Capture the cell that displays the provided text and extract its [X, Y] central coordinate. 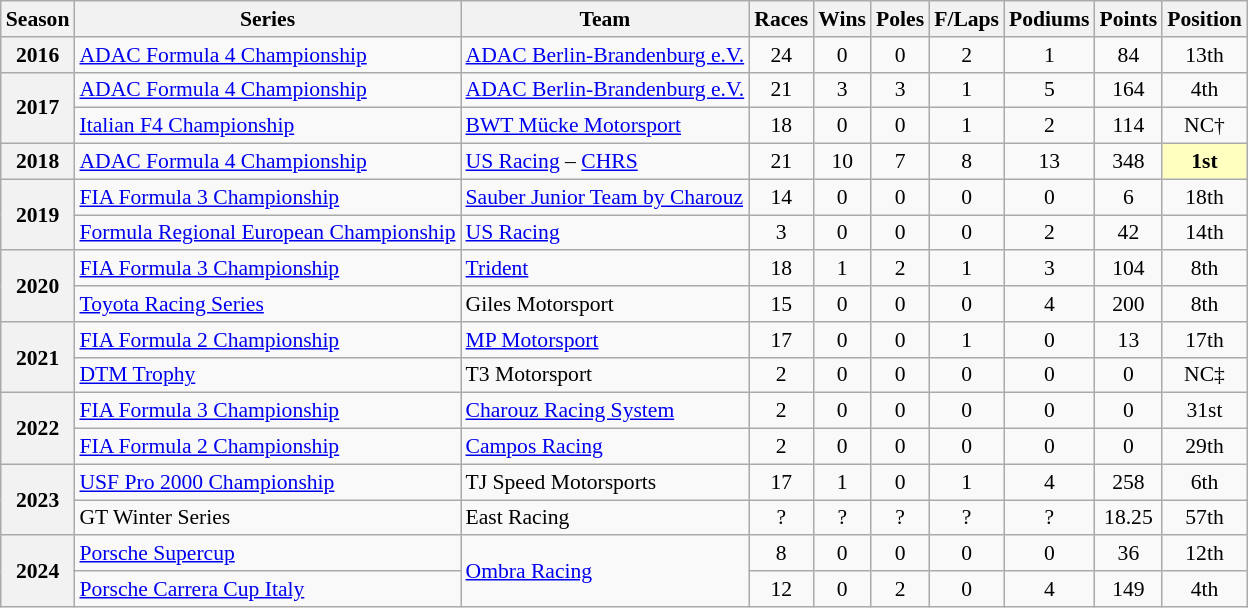
Podiums [1050, 19]
NC‡ [1204, 375]
12 [781, 589]
GT Winter Series [267, 518]
15 [781, 304]
17th [1204, 340]
Position [1204, 19]
Porsche Supercup [267, 554]
2016 [38, 55]
2020 [38, 286]
258 [1129, 482]
2023 [38, 500]
Team [604, 19]
12th [1204, 554]
Giles Motorsport [604, 304]
Season [38, 19]
US Racing [604, 233]
36 [1129, 554]
18.25 [1129, 518]
Poles [900, 19]
MP Motorsport [604, 340]
East Racing [604, 518]
Series [267, 19]
T3 Motorsport [604, 375]
7 [900, 162]
14 [781, 197]
2024 [38, 572]
2019 [38, 214]
84 [1129, 55]
USF Pro 2000 Championship [267, 482]
Wins [842, 19]
Sauber Junior Team by Charouz [604, 197]
BWT Mücke Motorsport [604, 126]
24 [781, 55]
13th [1204, 55]
Points [1129, 19]
6 [1129, 197]
57th [1204, 518]
Formula Regional European Championship [267, 233]
2017 [38, 108]
348 [1129, 162]
5 [1050, 90]
2022 [38, 428]
18th [1204, 197]
Charouz Racing System [604, 411]
TJ Speed Motorsports [604, 482]
200 [1129, 304]
1st [1204, 162]
DTM Trophy [267, 375]
Italian F4 Championship [267, 126]
104 [1129, 269]
Trident [604, 269]
2021 [38, 358]
F/Laps [966, 19]
14th [1204, 233]
Porsche Carrera Cup Italy [267, 589]
Ombra Racing [604, 572]
149 [1129, 589]
Races [781, 19]
Campos Racing [604, 447]
164 [1129, 90]
31st [1204, 411]
114 [1129, 126]
Toyota Racing Series [267, 304]
2018 [38, 162]
NC† [1204, 126]
6th [1204, 482]
29th [1204, 447]
10 [842, 162]
US Racing – CHRS [604, 162]
42 [1129, 233]
